From the cell containing the given text, extract its center point as (x, y) coordinate. 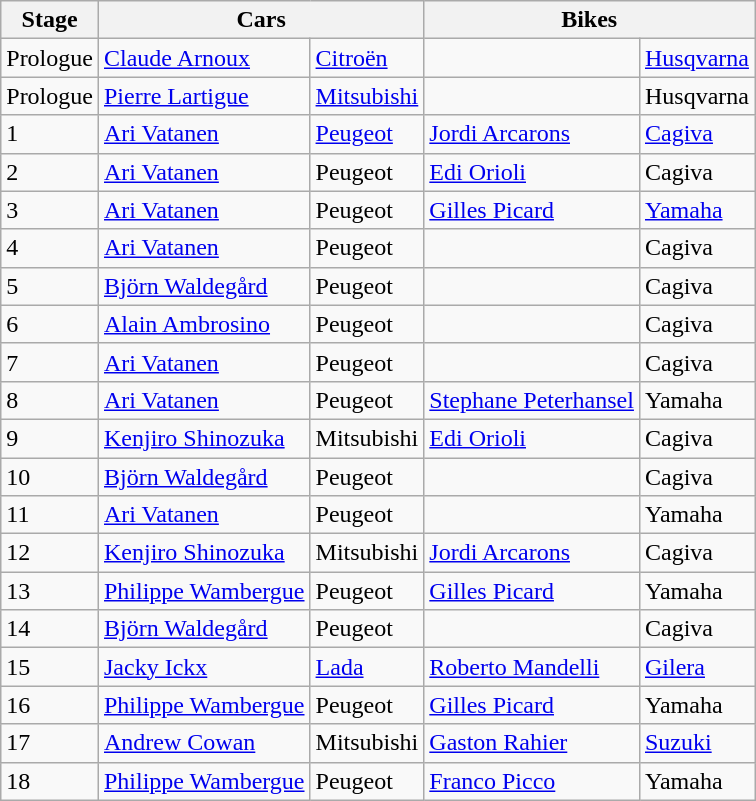
7 (50, 362)
12 (50, 553)
8 (50, 400)
18 (50, 781)
Stage (50, 20)
16 (50, 705)
Lada (367, 667)
Suzuki (696, 743)
14 (50, 629)
Citroën (367, 58)
1 (50, 134)
Andrew Cowan (204, 743)
Cars (260, 20)
3 (50, 210)
Gilera (696, 667)
Stephane Peterhansel (532, 400)
6 (50, 324)
2 (50, 172)
17 (50, 743)
11 (50, 515)
Franco Picco (532, 781)
Claude Arnoux (204, 58)
9 (50, 438)
Pierre Lartigue (204, 96)
Alain Ambrosino (204, 324)
Bikes (590, 20)
Jacky Ickx (204, 667)
5 (50, 286)
Roberto Mandelli (532, 667)
10 (50, 477)
4 (50, 248)
Gaston Rahier (532, 743)
13 (50, 591)
15 (50, 667)
